Return the (x, y) coordinate for the center point of the cell that contains the specified text.  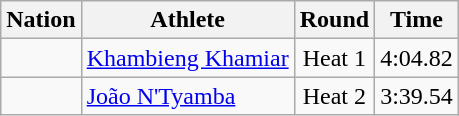
Athlete (188, 20)
3:39.54 (417, 96)
Heat 2 (334, 96)
Khambieng Khamiar (188, 58)
Round (334, 20)
Heat 1 (334, 58)
Time (417, 20)
Nation (41, 20)
4:04.82 (417, 58)
João N'Tyamba (188, 96)
